Return the [x, y] coordinate for the center point of the cell that contains the specified text.  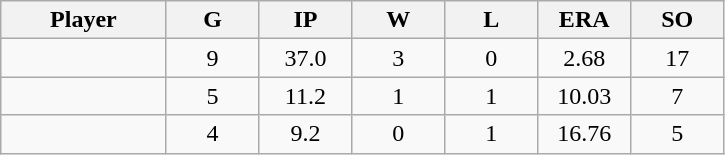
ERA [584, 20]
37.0 [306, 58]
G [212, 20]
Player [84, 20]
11.2 [306, 96]
7 [678, 96]
10.03 [584, 96]
2.68 [584, 58]
3 [398, 58]
9 [212, 58]
4 [212, 134]
IP [306, 20]
L [492, 20]
17 [678, 58]
SO [678, 20]
W [398, 20]
16.76 [584, 134]
9.2 [306, 134]
